Locate the cell with the specified text and output its [x, y] center coordinate. 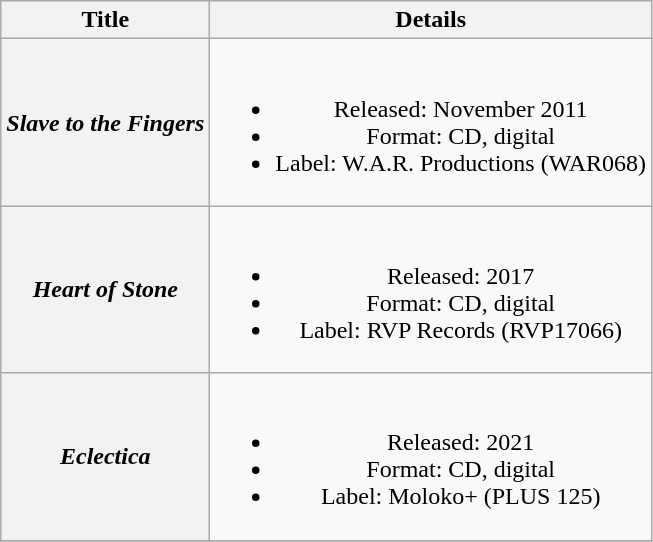
Details [431, 20]
Released: November 2011Format: CD, digitalLabel: W.A.R. Productions (WAR068) [431, 122]
Released: 2017Format: CD, digitalLabel: RVP Records (RVP17066) [431, 290]
Title [106, 20]
Heart of Stone [106, 290]
Slave to the Fingers [106, 122]
Released: 2021Format: CD, digitalLabel: Moloko+ (PLUS 125) [431, 456]
Eclectica [106, 456]
